Scan for the cell matching the given text and deliver its [X, Y] coordinate at center. 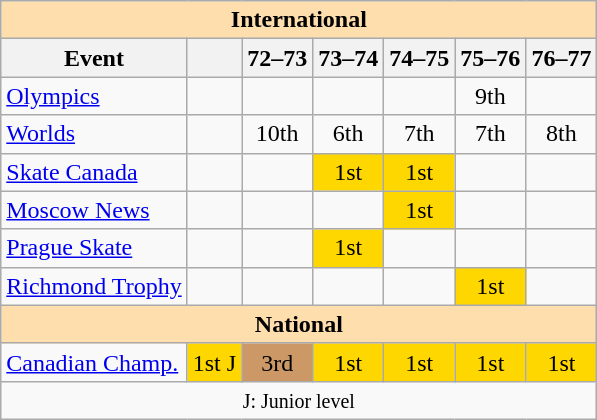
75–76 [490, 58]
Canadian Champ. [94, 362]
6th [348, 134]
9th [490, 96]
Skate Canada [94, 172]
10th [278, 134]
Moscow News [94, 210]
3rd [278, 362]
72–73 [278, 58]
J: Junior level [299, 400]
National [299, 324]
Richmond Trophy [94, 286]
Event [94, 58]
73–74 [348, 58]
Prague Skate [94, 248]
8th [562, 134]
74–75 [420, 58]
International [299, 20]
Worlds [94, 134]
1st J [214, 362]
76–77 [562, 58]
Olympics [94, 96]
